Find where the given text appears and provide that cell's center as (X, Y) coordinate. 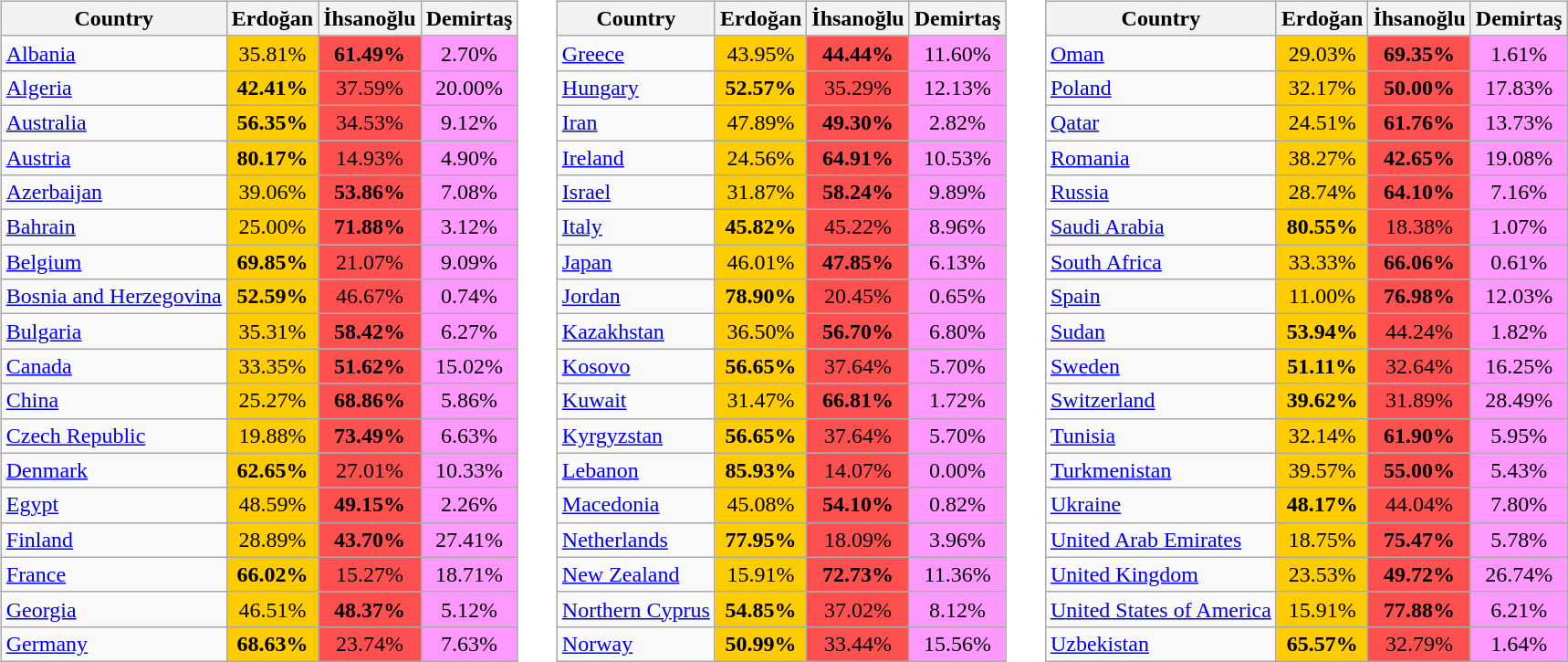
49.30% (858, 122)
1.64% (1519, 644)
7.16% (1519, 193)
75.47% (1419, 540)
4.90% (469, 158)
Oman (1161, 53)
64.10% (1419, 193)
Ukraine (1161, 505)
49.15% (370, 505)
0.00% (957, 470)
56.35% (272, 122)
5.95% (1519, 436)
56.70% (858, 331)
Australia (113, 122)
Bulgaria (113, 331)
1.07% (1519, 227)
37.02% (858, 609)
0.65% (957, 297)
25.27% (272, 401)
32.79% (1419, 644)
13.73% (1519, 122)
18.75% (1322, 540)
28.74% (1322, 193)
10.53% (957, 158)
23.74% (370, 644)
Spain (1161, 297)
Czech Republic (113, 436)
Tunisia (1161, 436)
32.64% (1419, 366)
32.17% (1322, 88)
Belgium (113, 262)
Kazakhstan (635, 331)
11.36% (957, 574)
1.82% (1519, 331)
10.33% (469, 470)
61.90% (1419, 436)
19.08% (1519, 158)
6.63% (469, 436)
17.83% (1519, 88)
24.56% (760, 158)
Macedonia (635, 505)
Norway (635, 644)
Russia (1161, 193)
United Arab Emirates (1161, 540)
15.56% (957, 644)
Uzbekistan (1161, 644)
Greece (635, 53)
45.08% (760, 505)
18.38% (1419, 227)
85.93% (760, 470)
23.53% (1322, 574)
11.60% (957, 53)
27.01% (370, 470)
Northern Cyprus (635, 609)
1.72% (957, 401)
33.33% (1322, 262)
9.09% (469, 262)
Iran (635, 122)
15.27% (370, 574)
Kuwait (635, 401)
6.27% (469, 331)
31.47% (760, 401)
20.00% (469, 88)
18.71% (469, 574)
Bosnia and Herzegovina (113, 297)
9.89% (957, 193)
51.62% (370, 366)
47.85% (858, 262)
39.57% (1322, 470)
69.35% (1419, 53)
19.88% (272, 436)
39.06% (272, 193)
Poland (1161, 88)
69.85% (272, 262)
31.87% (760, 193)
32.14% (1322, 436)
Egypt (113, 505)
Switzerland (1161, 401)
0.74% (469, 297)
50.00% (1419, 88)
New Zealand (635, 574)
Austria (113, 158)
68.63% (272, 644)
France (113, 574)
Kosovo (635, 366)
Georgia (113, 609)
65.57% (1322, 644)
Bahrain (113, 227)
8.12% (957, 609)
7.63% (469, 644)
78.90% (760, 297)
Finland (113, 540)
33.35% (272, 366)
Denmark (113, 470)
45.22% (858, 227)
12.03% (1519, 297)
77.88% (1419, 609)
44.04% (1419, 505)
52.57% (760, 88)
80.17% (272, 158)
46.51% (272, 609)
Italy (635, 227)
42.65% (1419, 158)
28.49% (1519, 401)
31.89% (1419, 401)
45.82% (760, 227)
Germany (113, 644)
43.95% (760, 53)
6.21% (1519, 609)
66.81% (858, 401)
Hungary (635, 88)
54.85% (760, 609)
2.70% (469, 53)
76.98% (1419, 297)
68.86% (370, 401)
47.89% (760, 122)
62.65% (272, 470)
61.76% (1419, 122)
80.55% (1322, 227)
58.42% (370, 331)
48.37% (370, 609)
Qatar (1161, 122)
1.61% (1519, 53)
5.12% (469, 609)
18.09% (858, 540)
2.82% (957, 122)
Algeria (113, 88)
55.00% (1419, 470)
52.59% (272, 297)
36.50% (760, 331)
Romania (1161, 158)
0.61% (1519, 262)
29.03% (1322, 53)
United Kingdom (1161, 574)
54.10% (858, 505)
Ireland (635, 158)
39.62% (1322, 401)
43.70% (370, 540)
25.00% (272, 227)
Turkmenistan (1161, 470)
Netherlands (635, 540)
5.78% (1519, 540)
73.49% (370, 436)
14.07% (858, 470)
37.59% (370, 88)
58.24% (858, 193)
66.02% (272, 574)
26.74% (1519, 574)
8.96% (957, 227)
21.07% (370, 262)
50.99% (760, 644)
66.06% (1419, 262)
71.88% (370, 227)
Israel (635, 193)
53.86% (370, 193)
46.01% (760, 262)
48.59% (272, 505)
7.08% (469, 193)
49.72% (1419, 574)
51.11% (1322, 366)
44.24% (1419, 331)
Sudan (1161, 331)
Albania (113, 53)
6.13% (957, 262)
28.89% (272, 540)
China (113, 401)
3.96% (957, 540)
5.43% (1519, 470)
24.51% (1322, 122)
35.81% (272, 53)
15.02% (469, 366)
5.86% (469, 401)
53.94% (1322, 331)
Saudi Arabia (1161, 227)
2.26% (469, 505)
48.17% (1322, 505)
South Africa (1161, 262)
42.41% (272, 88)
Azerbaijan (113, 193)
Kyrgyzstan (635, 436)
14.93% (370, 158)
Japan (635, 262)
35.29% (858, 88)
35.31% (272, 331)
Jordan (635, 297)
20.45% (858, 297)
6.80% (957, 331)
77.95% (760, 540)
46.67% (370, 297)
0.82% (957, 505)
11.00% (1322, 297)
Lebanon (635, 470)
3.12% (469, 227)
9.12% (469, 122)
64.91% (858, 158)
Canada (113, 366)
7.80% (1519, 505)
44.44% (858, 53)
34.53% (370, 122)
38.27% (1322, 158)
33.44% (858, 644)
United States of America (1161, 609)
27.41% (469, 540)
61.49% (370, 53)
16.25% (1519, 366)
72.73% (858, 574)
12.13% (957, 88)
Sweden (1161, 366)
